For the text-containing cell, return its midpoint in (x, y) coordinate format. 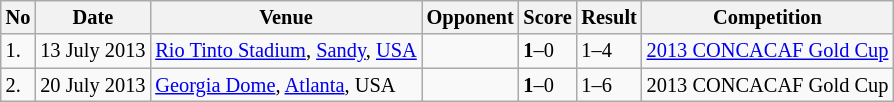
Opponent (470, 17)
Georgia Dome, Atlanta, USA (286, 85)
1. (18, 51)
20 July 2013 (92, 85)
Venue (286, 17)
1–6 (610, 85)
Result (610, 17)
No (18, 17)
Date (92, 17)
13 July 2013 (92, 51)
1–4 (610, 51)
Rio Tinto Stadium, Sandy, USA (286, 51)
Score (548, 17)
2. (18, 85)
Competition (768, 17)
